Search for the cell housing the specified text and yield its (x, y) center coordinate. 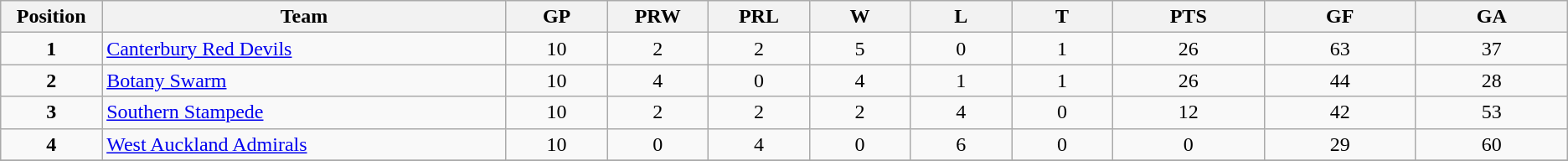
44 (1340, 80)
37 (1491, 49)
Southern Stampede (305, 112)
W (859, 17)
West Auckland Admirals (305, 144)
L (962, 17)
53 (1491, 112)
GP (556, 17)
Team (305, 17)
GA (1491, 17)
28 (1491, 80)
PRL (759, 17)
PRW (658, 17)
60 (1491, 144)
12 (1188, 112)
PTS (1188, 17)
5 (859, 49)
Position (52, 17)
Botany Swarm (305, 80)
Canterbury Red Devils (305, 49)
42 (1340, 112)
3 (52, 112)
GF (1340, 17)
29 (1340, 144)
6 (962, 144)
63 (1340, 49)
T (1062, 17)
